Output the (x, y) coordinate of the center of the cell containing the given text.  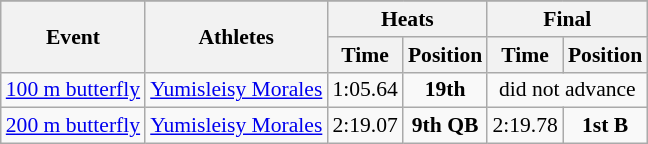
1st B (605, 126)
2:19.07 (364, 126)
did not advance (567, 90)
9th QB (445, 126)
1:05.64 (364, 90)
200 m butterfly (73, 126)
19th (445, 90)
Athletes (236, 36)
Event (73, 36)
Heats (407, 19)
2:19.78 (524, 126)
Final (567, 19)
100 m butterfly (73, 90)
